Detect which cell encompasses the target text, then output its [x, y] center coordinate. 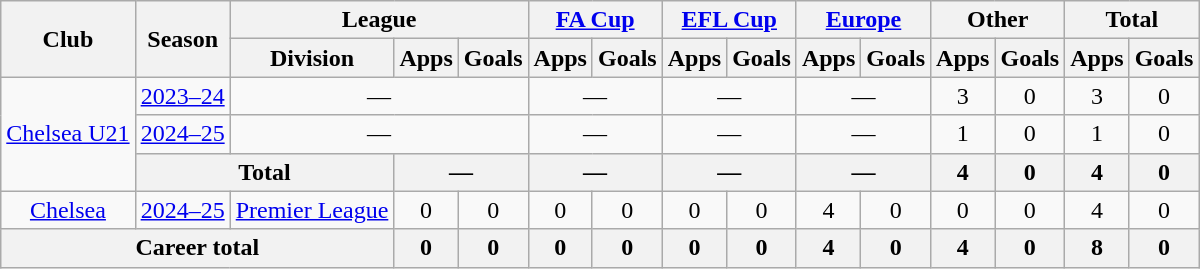
Other [998, 20]
Chelsea U21 [68, 134]
Season [182, 39]
FA Cup [595, 20]
Club [68, 39]
Chelsea [68, 210]
Career total [198, 248]
League [379, 20]
Division [312, 58]
8 [1097, 248]
Europe [863, 20]
EFL Cup [729, 20]
Premier League [312, 210]
2023–24 [182, 96]
